Locate the cell with the specified text and output its [X, Y] center coordinate. 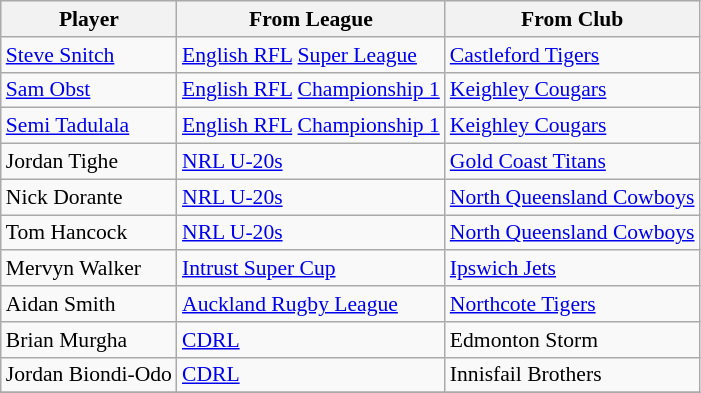
Mervyn Walker [89, 269]
Auckland Rugby League [311, 304]
Sam Obst [89, 90]
Semi Tadulala [89, 126]
Brian Murgha [89, 340]
From Club [572, 19]
Nick Dorante [89, 197]
Northcote Tigers [572, 304]
From League [311, 19]
Gold Coast Titans [572, 162]
Jordan Biondi-Odo [89, 375]
Ipswich Jets [572, 269]
Player [89, 19]
Edmonton Storm [572, 340]
Tom Hancock [89, 233]
English RFL Super League [311, 55]
Intrust Super Cup [311, 269]
Jordan Tighe [89, 162]
Aidan Smith [89, 304]
Castleford Tigers [572, 55]
Innisfail Brothers [572, 375]
Steve Snitch [89, 55]
